Extract the [X, Y] coordinate from the center of the cell holding the provided text.  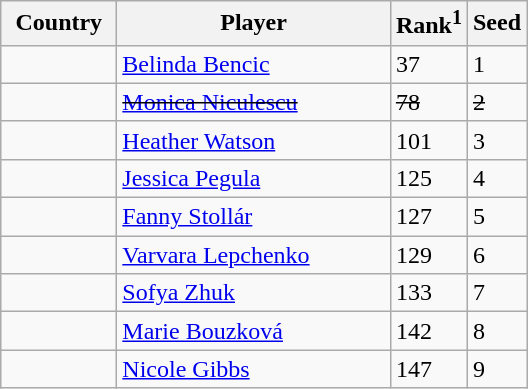
Player [254, 24]
Belinda Bencic [254, 64]
Sofya Zhuk [254, 293]
Rank1 [428, 24]
8 [496, 331]
4 [496, 178]
Fanny Stollár [254, 217]
Country [59, 24]
129 [428, 255]
125 [428, 178]
142 [428, 331]
Marie Bouzková [254, 331]
133 [428, 293]
78 [428, 102]
3 [496, 140]
6 [496, 255]
1 [496, 64]
Seed [496, 24]
2 [496, 102]
37 [428, 64]
101 [428, 140]
Monica Niculescu [254, 102]
7 [496, 293]
127 [428, 217]
Nicole Gibbs [254, 369]
Heather Watson [254, 140]
5 [496, 217]
147 [428, 369]
9 [496, 369]
Varvara Lepchenko [254, 255]
Jessica Pegula [254, 178]
